For the text-containing cell, return its midpoint in [X, Y] coordinate format. 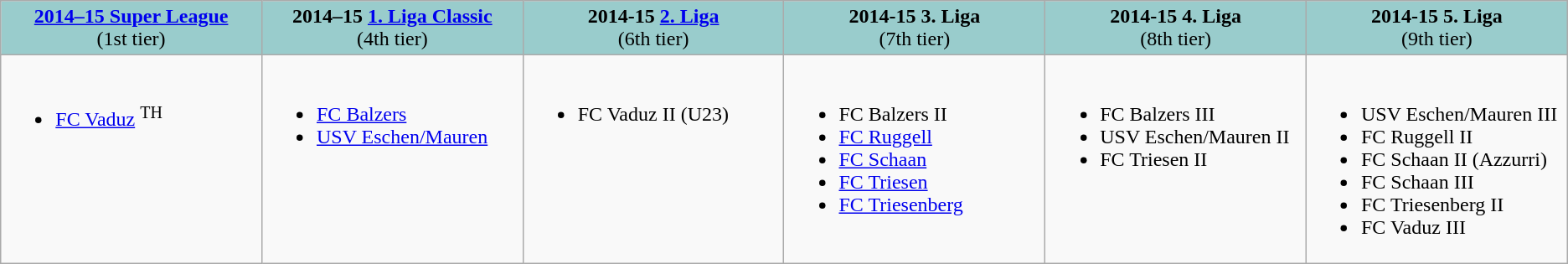
FC Vaduz II (U23) [653, 159]
2014–15 1. Liga Classic(4th tier) [392, 28]
FC Vaduz TH [132, 159]
USV Eschen/Mauren IIIFC Ruggell IIFC Schaan II (Azzurri)FC Schaan IIIFC Triesenberg IIFC Vaduz III [1436, 159]
2014-15 3. Liga(7th tier) [915, 28]
2014-15 4. Liga(8th tier) [1176, 28]
2014–15 Super League(1st tier) [132, 28]
2014-15 2. Liga(6th tier) [653, 28]
FC Balzers IIIUSV Eschen/Mauren IIFC Triesen II [1176, 159]
2014-15 5. Liga(9th tier) [1436, 28]
FC BalzersUSV Eschen/Mauren [392, 159]
FC Balzers IIFC RuggellFC SchaanFC TriesenFC Triesenberg [915, 159]
